Extract the [X, Y] coordinate from the center of the cell holding the provided text.  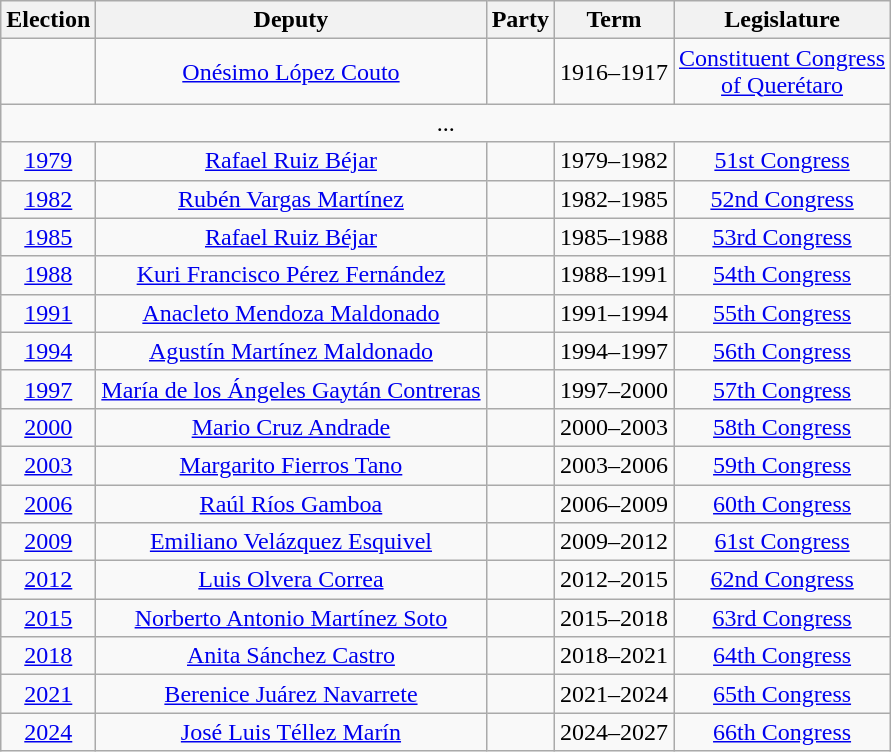
Party [520, 20]
María de los Ángeles Gaytán Contreras [291, 389]
Emiliano Velázquez Esquivel [291, 542]
2003 [48, 465]
Berenice Juárez Navarrete [291, 694]
51st Congress [782, 161]
56th Congress [782, 351]
Legislature [782, 20]
55th Congress [782, 313]
63rd Congress [782, 618]
2006 [48, 503]
1997 [48, 389]
Anacleto Mendoza Maldonado [291, 313]
2018–2021 [614, 656]
Norberto Antonio Martínez Soto [291, 618]
2006–2009 [614, 503]
Margarito Fierros Tano [291, 465]
58th Congress [782, 427]
Term [614, 20]
2003–2006 [614, 465]
Onésimo López Couto [291, 72]
... [446, 123]
60th Congress [782, 503]
2015 [48, 618]
2021 [48, 694]
1979 [48, 161]
2012–2015 [614, 580]
1991 [48, 313]
Constituent Congressof Querétaro [782, 72]
1979–1982 [614, 161]
Luis Olvera Correa [291, 580]
Raúl Ríos Gamboa [291, 503]
66th Congress [782, 732]
Rubén Vargas Martínez [291, 199]
62nd Congress [782, 580]
1994–1997 [614, 351]
Anita Sánchez Castro [291, 656]
2000–2003 [614, 427]
2009–2012 [614, 542]
57th Congress [782, 389]
1916–1917 [614, 72]
José Luis Téllez Marín [291, 732]
1988–1991 [614, 275]
1994 [48, 351]
64th Congress [782, 656]
2018 [48, 656]
Deputy [291, 20]
1997–2000 [614, 389]
2021–2024 [614, 694]
1985 [48, 237]
2024 [48, 732]
65th Congress [782, 694]
Kuri Francisco Pérez Fernández [291, 275]
59th Congress [782, 465]
Election [48, 20]
1982 [48, 199]
61st Congress [782, 542]
2015–2018 [614, 618]
1988 [48, 275]
1985–1988 [614, 237]
2024–2027 [614, 732]
53rd Congress [782, 237]
1982–1985 [614, 199]
2012 [48, 580]
1991–1994 [614, 313]
Mario Cruz Andrade [291, 427]
54th Congress [782, 275]
2000 [48, 427]
2009 [48, 542]
Agustín Martínez Maldonado [291, 351]
52nd Congress [782, 199]
